Extract the (x, y) coordinate from the center of the cell holding the provided text.  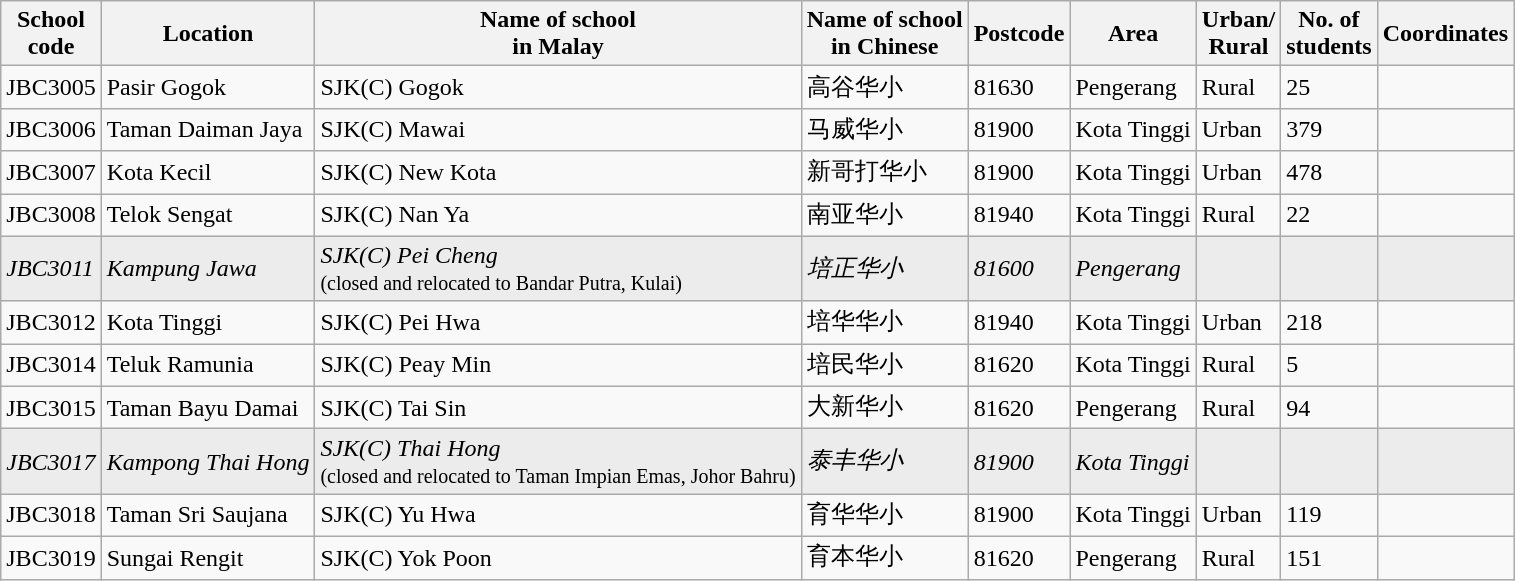
Coordinates (1445, 34)
SJK(C) Peay Min (558, 366)
泰丰华小 (884, 462)
JBC3012 (51, 322)
81630 (1019, 88)
151 (1329, 558)
25 (1329, 88)
SJK(C) Yu Hwa (558, 516)
SJK(C) Gogok (558, 88)
Pasir Gogok (208, 88)
SJK(C) Pei Cheng(closed and relocated to Bandar Putra, Kulai) (558, 268)
94 (1329, 408)
培华华小 (884, 322)
高谷华小 (884, 88)
Area (1133, 34)
Location (208, 34)
81600 (1019, 268)
SJK(C) Tai Sin (558, 408)
培正华小 (884, 268)
SJK(C) Yok Poon (558, 558)
JBC3019 (51, 558)
22 (1329, 216)
培民华小 (884, 366)
Taman Bayu Damai (208, 408)
JBC3014 (51, 366)
JBC3017 (51, 462)
JBC3007 (51, 172)
育本华小 (884, 558)
379 (1329, 130)
119 (1329, 516)
SJK(C) Mawai (558, 130)
Schoolcode (51, 34)
大新华小 (884, 408)
Teluk Ramunia (208, 366)
218 (1329, 322)
SJK(C) Pei Hwa (558, 322)
Postcode (1019, 34)
Telok Sengat (208, 216)
育华华小 (884, 516)
Taman Daiman Jaya (208, 130)
马威华小 (884, 130)
Urban/Rural (1238, 34)
Kampong Thai Hong (208, 462)
Name of schoolin Chinese (884, 34)
Kampung Jawa (208, 268)
Name of schoolin Malay (558, 34)
JBC3005 (51, 88)
JBC3008 (51, 216)
Kota Kecil (208, 172)
No. ofstudents (1329, 34)
南亚华小 (884, 216)
新哥打华小 (884, 172)
5 (1329, 366)
SJK(C) Nan Ya (558, 216)
SJK(C) New Kota (558, 172)
478 (1329, 172)
Sungai Rengit (208, 558)
JBC3015 (51, 408)
Taman Sri Saujana (208, 516)
SJK(C) Thai Hong(closed and relocated to Taman Impian Emas, Johor Bahru) (558, 462)
JBC3018 (51, 516)
JBC3006 (51, 130)
JBC3011 (51, 268)
